Extract the [X, Y] coordinate from the center of the cell holding the provided text.  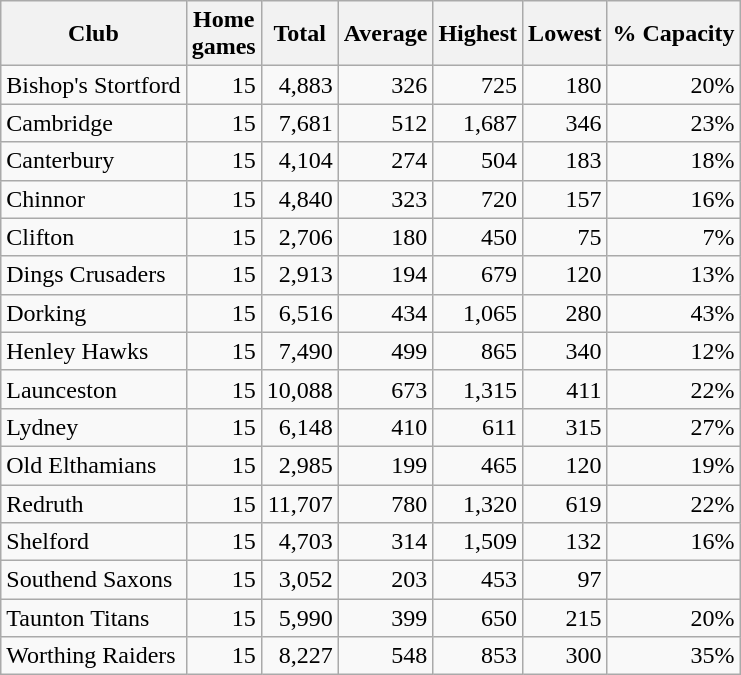
27% [674, 427]
720 [478, 199]
3,052 [300, 580]
203 [386, 580]
5,990 [300, 618]
Dings Crusaders [94, 275]
13% [674, 275]
Chinnor [94, 199]
7,681 [300, 123]
323 [386, 199]
Redruth [94, 503]
411 [565, 389]
199 [386, 465]
Cambridge [94, 123]
300 [565, 656]
183 [565, 161]
19% [674, 465]
679 [478, 275]
853 [478, 656]
Homegames [224, 34]
Taunton Titans [94, 618]
548 [386, 656]
619 [565, 503]
780 [386, 503]
1,509 [478, 542]
Lowest [565, 34]
132 [565, 542]
4,104 [300, 161]
4,840 [300, 199]
Launceston [94, 389]
453 [478, 580]
4,883 [300, 85]
215 [565, 618]
18% [674, 161]
97 [565, 580]
12% [674, 351]
326 [386, 85]
2,913 [300, 275]
280 [565, 313]
Lydney [94, 427]
Dorking [94, 313]
Old Elthamians [94, 465]
Southend Saxons [94, 580]
512 [386, 123]
465 [478, 465]
Total [300, 34]
23% [674, 123]
2,985 [300, 465]
35% [674, 656]
611 [478, 427]
2,706 [300, 237]
43% [674, 313]
725 [478, 85]
410 [386, 427]
315 [565, 427]
499 [386, 351]
650 [478, 618]
399 [386, 618]
4,703 [300, 542]
Canterbury [94, 161]
10,088 [300, 389]
8,227 [300, 656]
157 [565, 199]
% Capacity [674, 34]
7% [674, 237]
Shelford [94, 542]
504 [478, 161]
Bishop's Stortford [94, 85]
Average [386, 34]
340 [565, 351]
1,065 [478, 313]
434 [386, 313]
Clifton [94, 237]
Henley Hawks [94, 351]
865 [478, 351]
194 [386, 275]
1,687 [478, 123]
11,707 [300, 503]
Club [94, 34]
Highest [478, 34]
314 [386, 542]
450 [478, 237]
75 [565, 237]
673 [386, 389]
7,490 [300, 351]
346 [565, 123]
6,148 [300, 427]
1,315 [478, 389]
1,320 [478, 503]
274 [386, 161]
Worthing Raiders [94, 656]
6,516 [300, 313]
